Extract the (x, y) coordinate from the center of the cell holding the provided text.  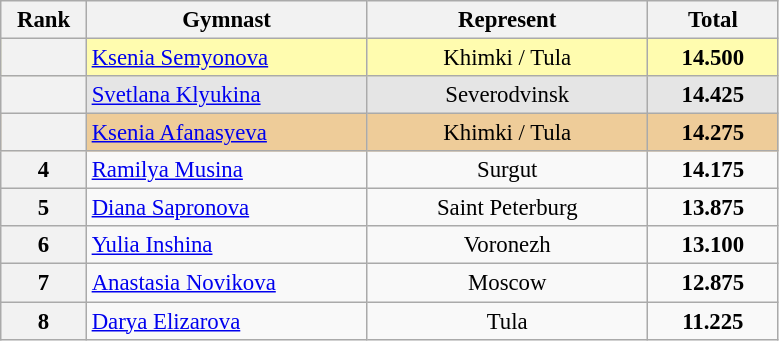
5 (44, 208)
Total (714, 20)
14.500 (714, 58)
Voronezh (508, 245)
Ramilya Musina (226, 170)
Moscow (508, 283)
7 (44, 283)
Tula (508, 321)
Diana Sapronova (226, 208)
Ksenia Semyonova (226, 58)
Anastasia Novikova (226, 283)
4 (44, 170)
Yulia Inshina (226, 245)
Darya Elizarova (226, 321)
Surgut (508, 170)
12.875 (714, 283)
Rank (44, 20)
Ksenia Afanasyeva (226, 133)
Svetlana Klyukina (226, 95)
14.425 (714, 95)
13.875 (714, 208)
14.275 (714, 133)
14.175 (714, 170)
11.225 (714, 321)
Severodvinsk (508, 95)
Gymnast (226, 20)
13.100 (714, 245)
Represent (508, 20)
Saint Peterburg (508, 208)
6 (44, 245)
8 (44, 321)
